Find where the given text appears and provide that cell's center as [X, Y] coordinate. 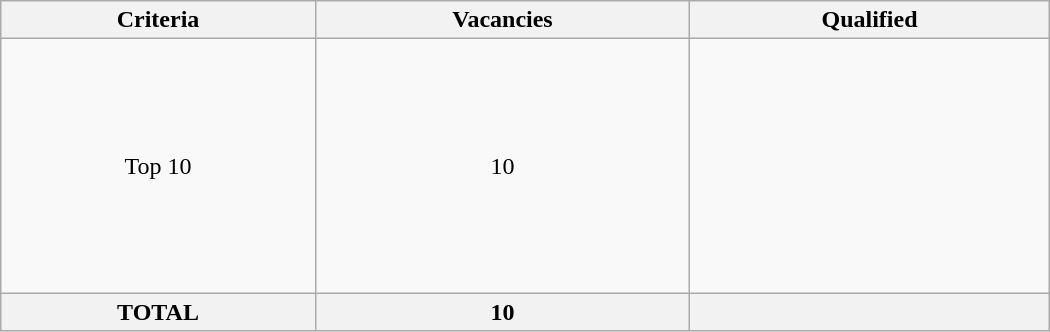
TOTAL [158, 312]
Criteria [158, 20]
Vacancies [502, 20]
Qualified [870, 20]
Top 10 [158, 166]
